Provide the [X, Y] coordinate of the cell's center where the given text is located.  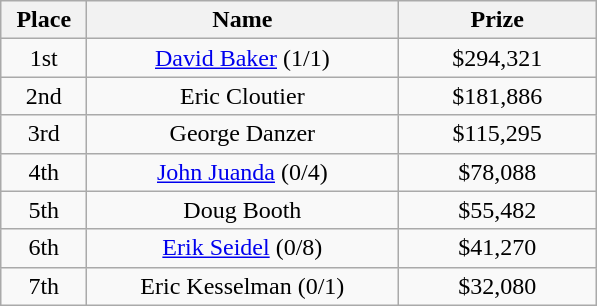
7th [44, 286]
Prize [498, 20]
George Danzer [242, 134]
1st [44, 58]
5th [44, 210]
$41,270 [498, 248]
2nd [44, 96]
4th [44, 172]
Name [242, 20]
Eric Kesselman (0/1) [242, 286]
$32,080 [498, 286]
David Baker (1/1) [242, 58]
Doug Booth [242, 210]
$55,482 [498, 210]
3rd [44, 134]
$78,088 [498, 172]
$294,321 [498, 58]
Erik Seidel (0/8) [242, 248]
John Juanda (0/4) [242, 172]
$115,295 [498, 134]
$181,886 [498, 96]
Place [44, 20]
6th [44, 248]
Eric Cloutier [242, 96]
